Output the [X, Y] coordinate of the center of the cell containing the given text.  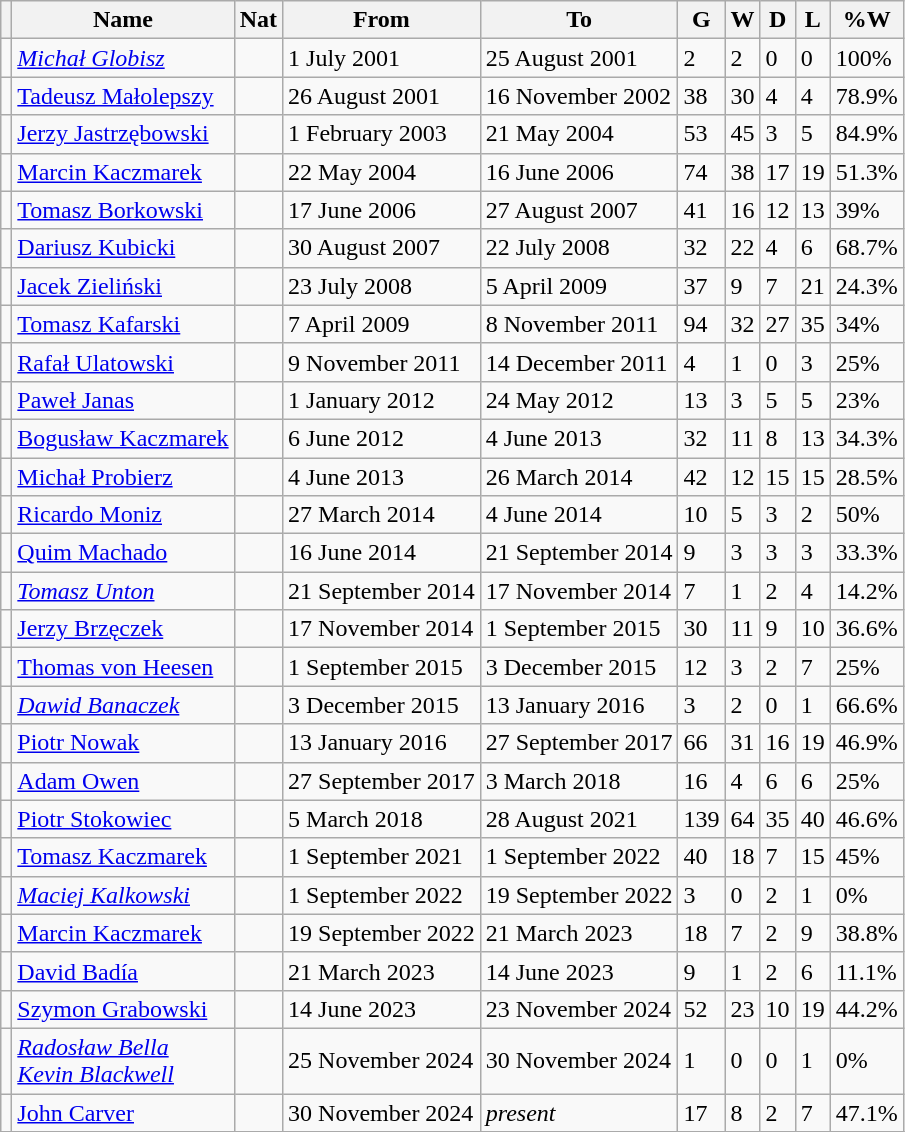
139 [702, 819]
64 [742, 819]
24 May 2012 [579, 400]
33.3% [866, 553]
27 March 2014 [382, 515]
25 November 2024 [382, 1060]
84.9% [866, 134]
Michał Globisz [123, 58]
100% [866, 58]
28 August 2021 [579, 819]
42 [702, 477]
Szymon Grabowski [123, 1009]
16 June 2006 [579, 172]
present [579, 1113]
27 [778, 324]
34% [866, 324]
6 June 2012 [382, 438]
22 July 2008 [579, 248]
23 July 2008 [382, 286]
16 November 2002 [579, 96]
25 August 2001 [579, 58]
50% [866, 515]
66.6% [866, 705]
34.3% [866, 438]
Thomas von Heesen [123, 667]
Dawid Banaczek [123, 705]
23 [742, 1009]
37 [702, 286]
74 [702, 172]
46.9% [866, 743]
16 June 2014 [382, 553]
Jacek Zieliński [123, 286]
36.6% [866, 629]
30 August 2007 [382, 248]
22 May 2004 [382, 172]
Paweł Janas [123, 400]
44.2% [866, 1009]
Jerzy Jastrzębowski [123, 134]
38.8% [866, 933]
53 [702, 134]
28.5% [866, 477]
Piotr Nowak [123, 743]
41 [702, 210]
9 November 2011 [382, 362]
51.3% [866, 172]
1 January 2012 [382, 400]
11.1% [866, 971]
D [778, 20]
39% [866, 210]
4 June 2014 [579, 515]
94 [702, 324]
27 August 2007 [579, 210]
23 November 2024 [579, 1009]
John Carver [123, 1113]
68.7% [866, 248]
Tomasz Kaczmarek [123, 857]
7 April 2009 [382, 324]
Quim Machado [123, 553]
Tomasz Borkowski [123, 210]
3 March 2018 [579, 781]
Tomasz Kafarski [123, 324]
26 March 2014 [579, 477]
14 December 2011 [579, 362]
47.1% [866, 1113]
1 July 2001 [382, 58]
52 [702, 1009]
From [382, 20]
Nat [258, 20]
1 September 2021 [382, 857]
26 August 2001 [382, 96]
G [702, 20]
66 [702, 743]
Radosław BellaKevin Blackwell [123, 1060]
21 May 2004 [579, 134]
%W [866, 20]
David Badía [123, 971]
Piotr Stokowiec [123, 819]
46.6% [866, 819]
17 June 2006 [382, 210]
14.2% [866, 591]
45 [742, 134]
Tadeusz Małolepszy [123, 96]
Rafał Ulatowski [123, 362]
To [579, 20]
23% [866, 400]
21 [812, 286]
5 April 2009 [579, 286]
78.9% [866, 96]
8 November 2011 [579, 324]
Maciej Kalkowski [123, 895]
22 [742, 248]
Bogusław Kaczmarek [123, 438]
Ricardo Moniz [123, 515]
Adam Owen [123, 781]
Jerzy Brzęczek [123, 629]
Tomasz Unton [123, 591]
Name [123, 20]
1 February 2003 [382, 134]
Dariusz Kubicki [123, 248]
45% [866, 857]
24.3% [866, 286]
W [742, 20]
Michał Probierz [123, 477]
L [812, 20]
5 March 2018 [382, 819]
31 [742, 743]
